Pinpoint the cell where the given text exists, returning its (x, y) midpoint coordinate. 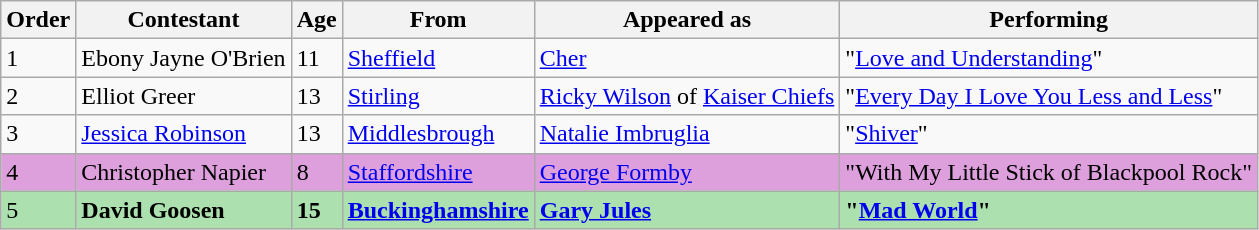
11 (316, 58)
George Formby (687, 172)
Age (316, 20)
5 (38, 210)
8 (316, 172)
Buckinghamshire (438, 210)
Order (38, 20)
Appeared as (687, 20)
Cher (687, 58)
1 (38, 58)
Performing (1049, 20)
Stirling (438, 96)
Sheffield (438, 58)
Jessica Robinson (184, 134)
"Every Day I Love You Less and Less" (1049, 96)
Ebony Jayne O'Brien (184, 58)
"Mad World" (1049, 210)
Christopher Napier (184, 172)
Staffordshire (438, 172)
"Love and Understanding" (1049, 58)
2 (38, 96)
Elliot Greer (184, 96)
Middlesbrough (438, 134)
Natalie Imbruglia (687, 134)
"Shiver" (1049, 134)
15 (316, 210)
David Goosen (184, 210)
Contestant (184, 20)
From (438, 20)
Gary Jules (687, 210)
Ricky Wilson of Kaiser Chiefs (687, 96)
4 (38, 172)
3 (38, 134)
"With My Little Stick of Blackpool Rock" (1049, 172)
